Search for the cell housing the specified text and yield its (x, y) center coordinate. 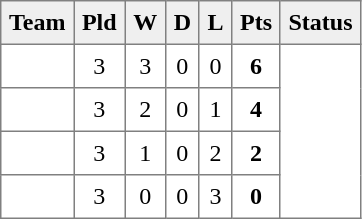
W (145, 23)
6 (256, 66)
Pld (100, 23)
L (216, 23)
4 (256, 110)
Pts (256, 23)
Team (38, 23)
D (182, 23)
Status (320, 23)
